Return the [x, y] coordinate for the center point of the cell that contains the specified text.  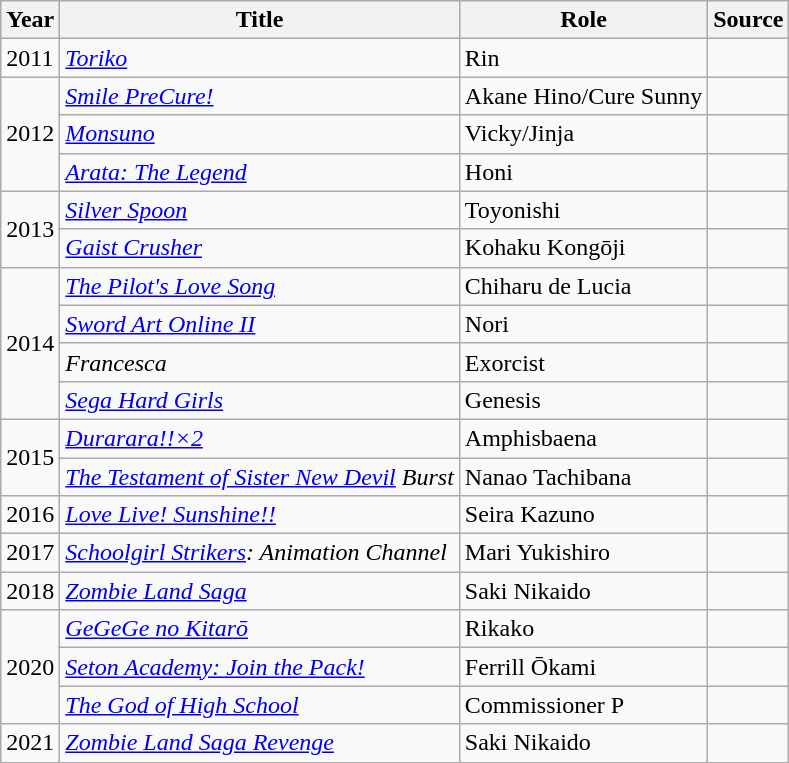
Gaist Crusher [260, 248]
Role [583, 20]
2012 [30, 134]
Rin [583, 58]
Silver Spoon [260, 210]
Vicky/Jinja [583, 134]
The Pilot's Love Song [260, 286]
Toriko [260, 58]
2021 [30, 743]
Seton Academy: Join the Pack! [260, 667]
2018 [30, 591]
Nori [583, 324]
Chiharu de Lucia [583, 286]
Ferrill Ōkami [583, 667]
The Testament of Sister New Devil Burst [260, 477]
2015 [30, 457]
Nanao Tachibana [583, 477]
Zombie Land Saga Revenge [260, 743]
Year [30, 20]
2016 [30, 515]
Exorcist [583, 362]
Amphisbaena [583, 438]
Arata: The Legend [260, 172]
2014 [30, 343]
The God of High School [260, 705]
2020 [30, 667]
2013 [30, 229]
Sword Art Online II [260, 324]
Monsuno [260, 134]
Love Live! Sunshine!! [260, 515]
Seira Kazuno [583, 515]
Rikako [583, 629]
Smile PreCure! [260, 96]
Mari Yukishiro [583, 553]
Honi [583, 172]
Kohaku Kongōji [583, 248]
Toyonishi [583, 210]
2011 [30, 58]
Genesis [583, 400]
Title [260, 20]
Source [748, 20]
GeGeGe no Kitarō [260, 629]
Francesca [260, 362]
Akane Hino/Cure Sunny [583, 96]
Commissioner P [583, 705]
Zombie Land Saga [260, 591]
Sega Hard Girls [260, 400]
Schoolgirl Strikers: Animation Channel [260, 553]
Durarara!!×2 [260, 438]
2017 [30, 553]
